Identify which cell holds the provided text, then report its (X, Y) central coordinate. 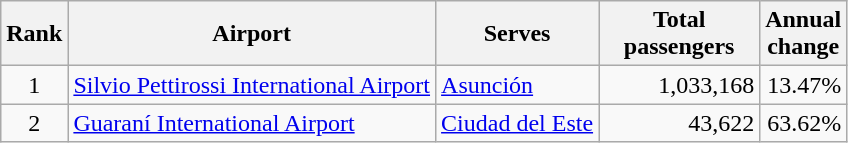
63.62% (804, 123)
2 (34, 123)
43,622 (680, 123)
Totalpassengers (680, 34)
Guaraní International Airport (252, 123)
Annualchange (804, 34)
Silvio Pettirossi International Airport (252, 85)
1,033,168 (680, 85)
1 (34, 85)
Airport (252, 34)
Asunción (518, 85)
Ciudad del Este (518, 123)
Rank (34, 34)
Serves (518, 34)
13.47% (804, 85)
